From the cell containing the given text, extract its center point as (x, y) coordinate. 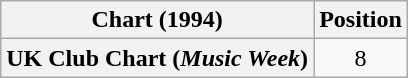
UK Club Chart (Music Week) (158, 58)
8 (361, 58)
Position (361, 20)
Chart (1994) (158, 20)
